Output the (x, y) coordinate of the center of the cell containing the given text.  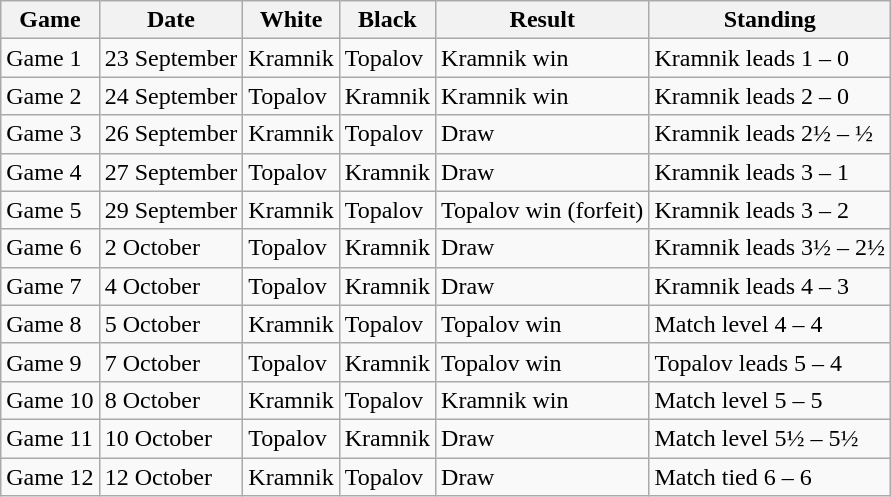
Match level 5½ – 5½ (770, 438)
Kramnik leads 3 – 1 (770, 172)
Kramnik leads 2½ – ½ (770, 134)
Topalov win (forfeit) (542, 210)
Kramnik leads 4 – 3 (770, 286)
4 October (171, 286)
Game (50, 20)
Game 11 (50, 438)
7 October (171, 362)
Game 12 (50, 477)
2 October (171, 248)
Game 4 (50, 172)
White (291, 20)
Kramnik leads 2 – 0 (770, 96)
Game 8 (50, 324)
Result (542, 20)
Match level 4 – 4 (770, 324)
Game 6 (50, 248)
Match tied 6 – 6 (770, 477)
Game 9 (50, 362)
Game 2 (50, 96)
Kramnik leads 1 – 0 (770, 58)
Game 7 (50, 286)
Match level 5 – 5 (770, 400)
27 September (171, 172)
29 September (171, 210)
26 September (171, 134)
Topalov leads 5 – 4 (770, 362)
Date (171, 20)
Game 1 (50, 58)
Black (387, 20)
8 October (171, 400)
24 September (171, 96)
5 October (171, 324)
Kramnik leads 3 – 2 (770, 210)
Game 10 (50, 400)
10 October (171, 438)
Kramnik leads 3½ – 2½ (770, 248)
Game 5 (50, 210)
Standing (770, 20)
23 September (171, 58)
12 October (171, 477)
Game 3 (50, 134)
